Determine the (x, y) coordinate at the center of the cell enclosing the given text.  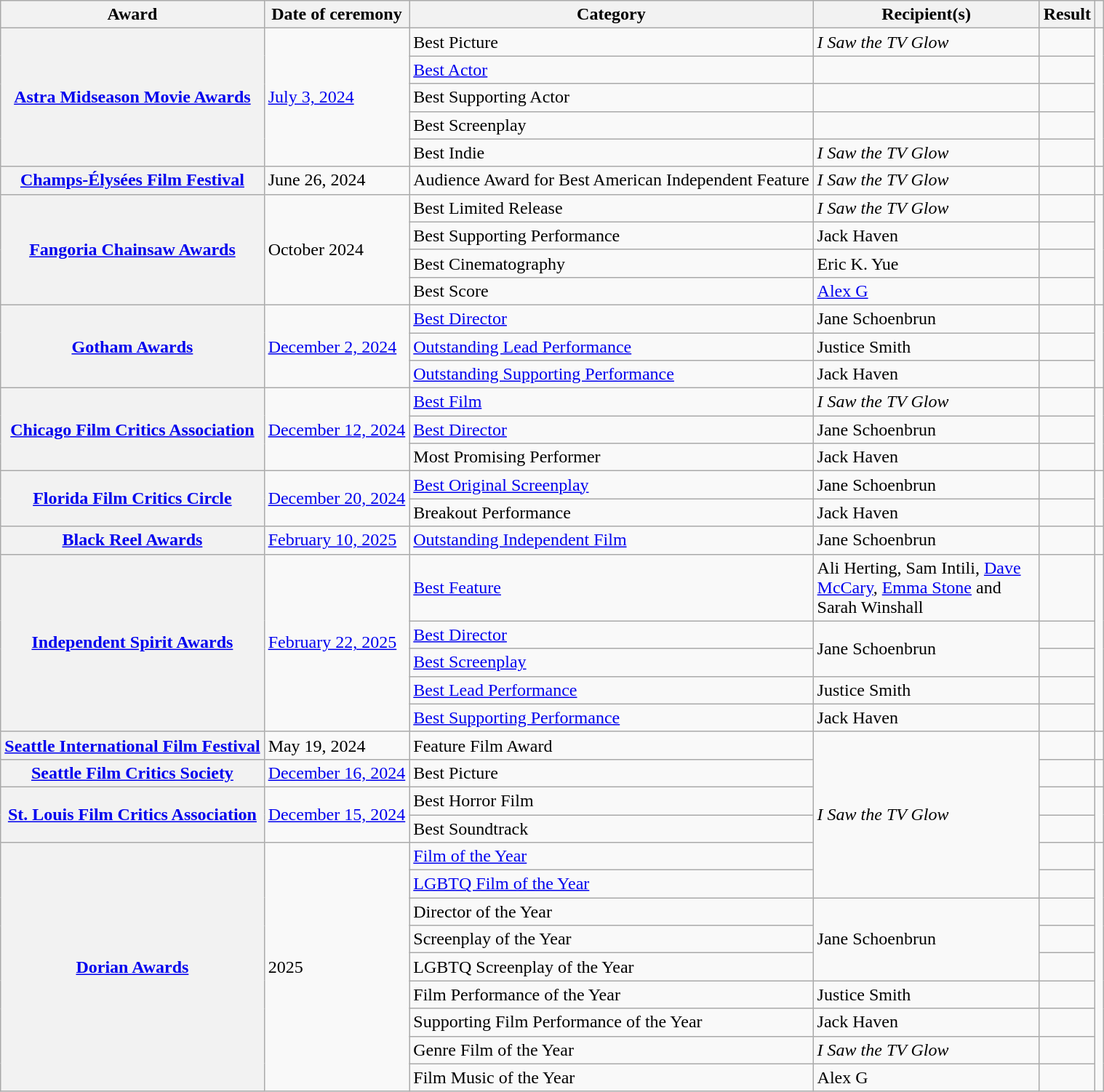
Best Indie (611, 153)
Outstanding Supporting Performance (611, 374)
Breakout Performance (611, 513)
Best Cinematography (611, 263)
December 15, 2024 (337, 814)
LGBTQ Screenplay of the Year (611, 967)
Most Promising Performer (611, 457)
Seattle International Film Festival (132, 745)
Feature Film Award (611, 745)
Astra Midseason Movie Awards (132, 97)
Best Actor (611, 70)
Outstanding Lead Performance (611, 347)
Ali Herting, Sam Intili, Dave McCary, Emma Stone and Sarah Winshall (927, 587)
Champs-Élysées Film Festival (132, 180)
Best Soundtrack (611, 828)
Florida Film Critics Circle (132, 499)
Best Original Screenplay (611, 485)
Eric K. Yue (927, 263)
Film Music of the Year (611, 1077)
June 26, 2024 (337, 180)
Film of the Year (611, 856)
St. Louis Film Critics Association (132, 814)
Best Supporting Actor (611, 97)
LGBTQ Film of the Year (611, 884)
Best Limited Release (611, 208)
Best Feature (611, 587)
December 12, 2024 (337, 430)
Director of the Year (611, 912)
Best Lead Performance (611, 690)
Best Film (611, 402)
July 3, 2024 (337, 97)
Gotham Awards (132, 346)
Category (611, 15)
Audience Award for Best American Independent Feature (611, 180)
Outstanding Independent Film (611, 540)
Genre Film of the Year (611, 1050)
October 2024 (337, 249)
Black Reel Awards (132, 540)
February 22, 2025 (337, 643)
Independent Spirit Awards (132, 643)
Date of ceremony (337, 15)
May 19, 2024 (337, 745)
February 10, 2025 (337, 540)
Result (1067, 15)
2025 (337, 967)
December 20, 2024 (337, 499)
Dorian Awards (132, 967)
Recipient(s) (927, 15)
December 16, 2024 (337, 773)
Seattle Film Critics Society (132, 773)
Best Score (611, 291)
Supporting Film Performance of the Year (611, 1022)
Screenplay of the Year (611, 939)
Fangoria Chainsaw Awards (132, 249)
Film Performance of the Year (611, 995)
Award (132, 15)
December 2, 2024 (337, 346)
Best Horror Film (611, 800)
Chicago Film Critics Association (132, 430)
